Return [x, y] of the center of cell containing provided text 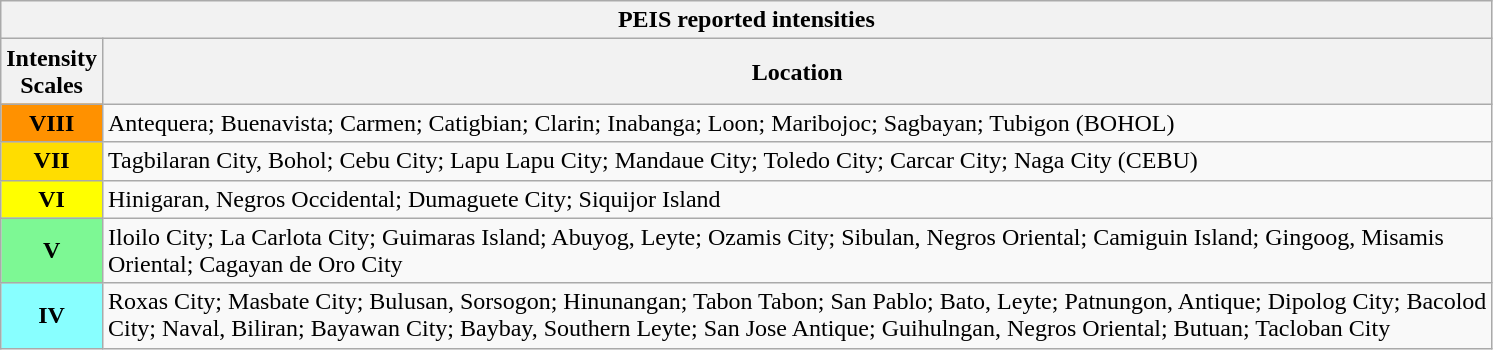
IV [52, 316]
VIII [52, 123]
IntensityScales [52, 72]
V [52, 250]
Tagbilaran City, Bohol; Cebu City; Lapu Lapu City; Mandaue City; Toledo City; Carcar City; Naga City (CEBU) [796, 161]
PEIS reported intensities [746, 20]
Antequera; Buenavista; Carmen; Catigbian; Clarin; Inabanga; Loon; Maribojoc; Sagbayan; Tubigon (BOHOL) [796, 123]
VII [52, 161]
Hinigaran, Negros Occidental; Dumaguete City; Siquijor Island [796, 199]
Location [796, 72]
VI [52, 199]
